Return the [x, y] coordinate for the center point of the cell that contains the specified text.  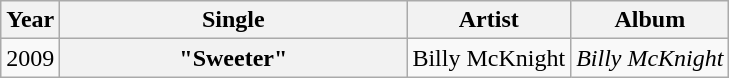
Year [30, 20]
"Sweeter" [234, 58]
Single [234, 20]
Album [650, 20]
Artist [489, 20]
2009 [30, 58]
